Output the (x, y) coordinate of the center of the cell containing the given text.  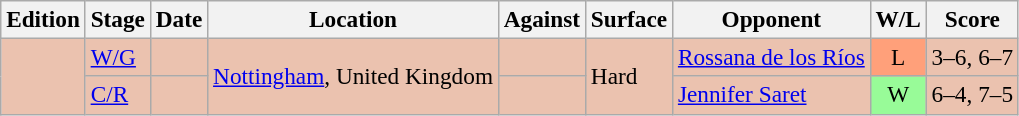
Against (542, 19)
C/R (118, 95)
Location (354, 19)
Hard (628, 76)
Surface (628, 19)
L (898, 57)
W/G (118, 57)
W (898, 95)
W/L (898, 19)
Edition (44, 19)
Date (178, 19)
6–4, 7–5 (972, 95)
Jennifer Saret (772, 95)
3–6, 6–7 (972, 57)
Stage (118, 19)
Score (972, 19)
Nottingham, United Kingdom (354, 76)
Opponent (772, 19)
Rossana de los Ríos (772, 57)
